Search for the cell housing the specified text and yield its [X, Y] center coordinate. 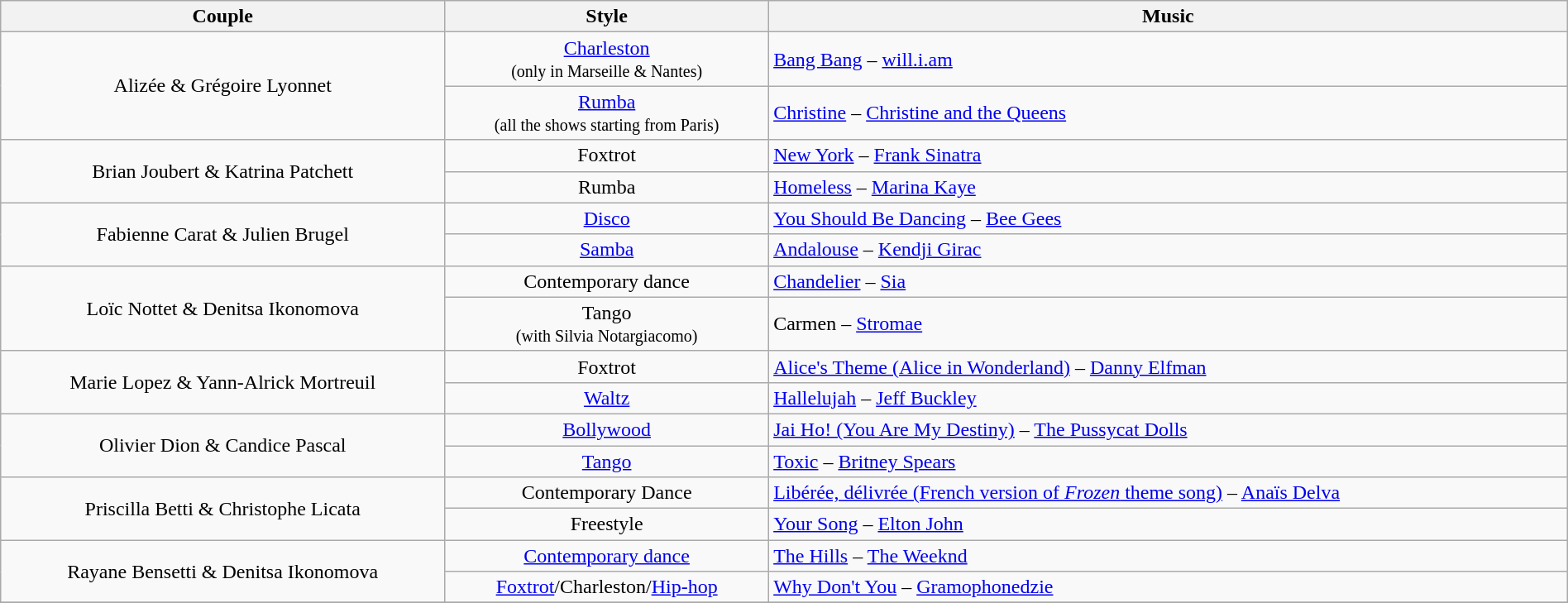
Style [607, 17]
Contemporary Dance [607, 493]
Alizée & Grégoire Lyonnet [223, 86]
You Should Be Dancing – Bee Gees [1169, 218]
Loïc Nottet & Denitsa Ikonomova [223, 308]
Olivier Dion & Candice Pascal [223, 445]
Hallelujah – Jeff Buckley [1169, 398]
Homeless – Marina Kaye [1169, 187]
The Hills – The Weeknd [1169, 556]
Tango(with Silvia Notargiacomo) [607, 324]
Why Don't You – Gramophonedzie [1169, 587]
Andalouse – Kendji Girac [1169, 250]
Marie Lopez & Yann-Alrick Mortreuil [223, 382]
Bang Bang – will.i.am [1169, 60]
Waltz [607, 398]
Fabienne Carat & Julien Brugel [223, 234]
Freestyle [607, 524]
Rumba [607, 187]
Samba [607, 250]
Bollywood [607, 429]
Foxtrot/Charleston/Hip-hop [607, 587]
Couple [223, 17]
Carmen – Stromae [1169, 324]
Rumba(all the shows starting from Paris) [607, 112]
Music [1169, 17]
Toxic – Britney Spears [1169, 461]
Christine – Christine and the Queens [1169, 112]
Libérée, délivrée (French version of Frozen theme song) – Anaïs Delva [1169, 493]
Tango [607, 461]
Chandelier – Sia [1169, 281]
Jai Ho! (You Are My Destiny) – The Pussycat Dolls [1169, 429]
Priscilla Betti & Christophe Licata [223, 509]
Disco [607, 218]
Charleston(only in Marseille & Nantes) [607, 60]
Alice's Theme (Alice in Wonderland) – Danny Elfman [1169, 366]
Your Song – Elton John [1169, 524]
Rayane Bensetti & Denitsa Ikonomova [223, 572]
New York – Frank Sinatra [1169, 156]
Brian Joubert & Katrina Patchett [223, 171]
